Scan for the cell matching the given text and deliver its (X, Y) coordinate at center. 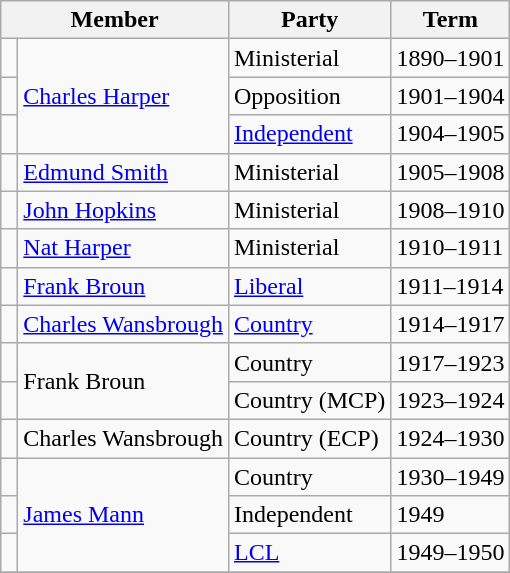
Term (450, 20)
1890–1901 (450, 58)
1901–1904 (450, 96)
Nat Harper (124, 248)
John Hopkins (124, 210)
1904–1905 (450, 134)
James Mann (124, 515)
Liberal (309, 286)
1930–1949 (450, 477)
1924–1930 (450, 438)
Country (MCP) (309, 400)
1949 (450, 515)
1917–1923 (450, 362)
Charles Harper (124, 96)
Party (309, 20)
Country (ECP) (309, 438)
1923–1924 (450, 400)
Opposition (309, 96)
1949–1950 (450, 553)
LCL (309, 553)
1905–1908 (450, 172)
Edmund Smith (124, 172)
1911–1914 (450, 286)
1914–1917 (450, 324)
Member (115, 20)
1910–1911 (450, 248)
1908–1910 (450, 210)
